From the cell containing the given text, extract its center point as [X, Y] coordinate. 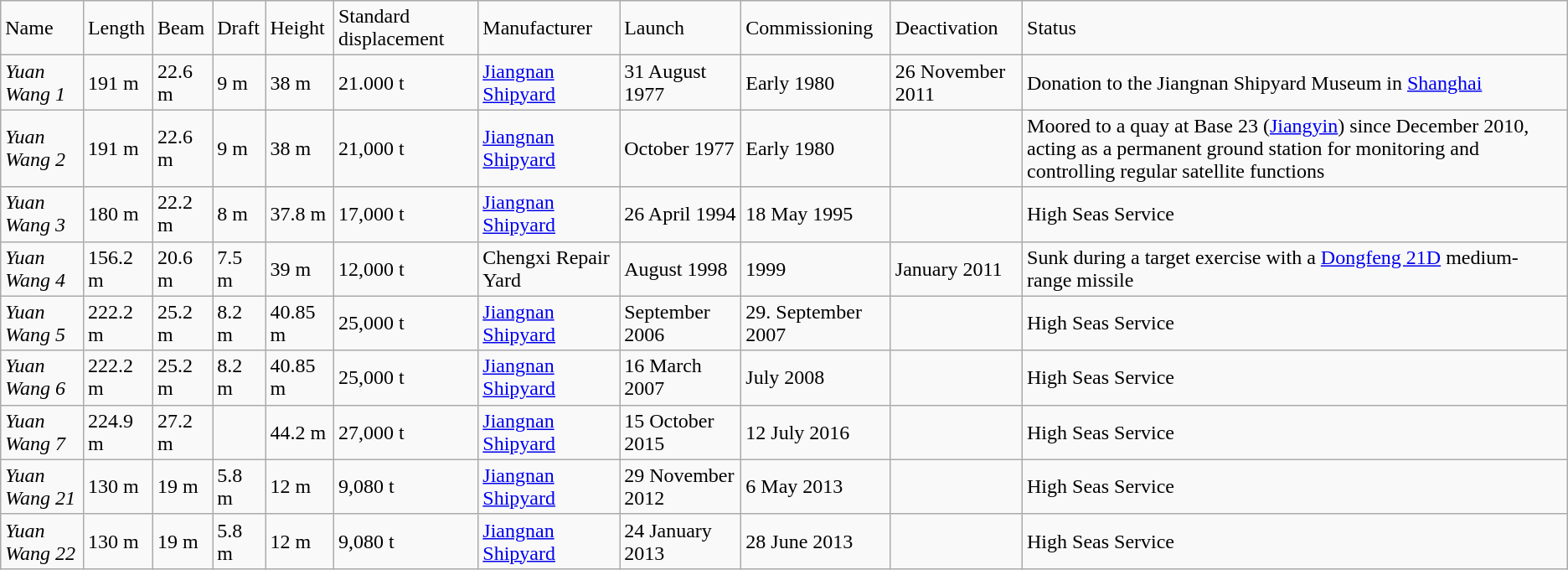
17,000 t [405, 215]
Yuan Wang 4 [42, 268]
Chengxi Repair Yard [549, 268]
Commissioning [816, 28]
Donation to the Jiangnan Shipyard Museum in Shanghai [1295, 82]
26 April 1994 [680, 215]
Yuan Wang 6 [42, 377]
Yuan Wang 21 [42, 486]
20.6 m [183, 268]
18 May 1995 [816, 215]
Sunk during a target exercise with a Dongfeng 21D medium-range missile [1295, 268]
Yuan Wang 2 [42, 148]
8 m [240, 215]
August 1998 [680, 268]
16 March 2007 [680, 377]
12,000 t [405, 268]
Length [117, 28]
26 November 2011 [957, 82]
Draft [240, 28]
31 August 1977 [680, 82]
21,000 t [405, 148]
October 1977 [680, 148]
28 June 2013 [816, 541]
21.000 t [405, 82]
July 2008 [816, 377]
156.2 m [117, 268]
January 2011 [957, 268]
Standard displacement [405, 28]
22.2 m [183, 215]
224.9 m [117, 433]
Yuan Wang 3 [42, 215]
24 January 2013 [680, 541]
Name [42, 28]
Yuan Wang 5 [42, 324]
1999 [816, 268]
29. September 2007 [816, 324]
September 2006 [680, 324]
Status [1295, 28]
37.8 m [300, 215]
12 July 2016 [816, 433]
39 m [300, 268]
Launch [680, 28]
Yuan Wang 22 [42, 541]
180 m [117, 215]
15 October 2015 [680, 433]
6 May 2013 [816, 486]
Manufacturer [549, 28]
Beam [183, 28]
7.5 m [240, 268]
Height [300, 28]
Yuan Wang 1 [42, 82]
27.2 m [183, 433]
44.2 m [300, 433]
Deactivation [957, 28]
29 November 2012 [680, 486]
Yuan Wang 7 [42, 433]
27,000 t [405, 433]
